Extract the [X, Y] coordinate from the center of the cell holding the provided text.  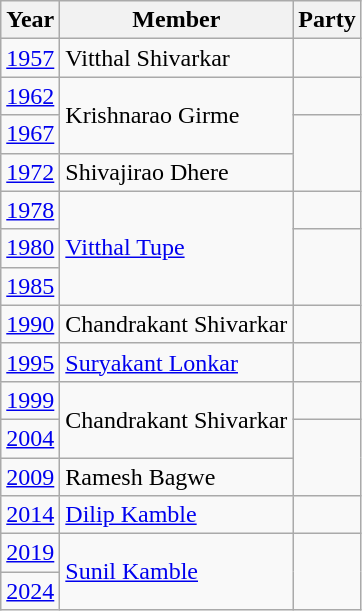
1990 [30, 324]
1967 [30, 134]
1962 [30, 96]
2024 [30, 591]
Member [176, 20]
1978 [30, 210]
Party [327, 20]
2009 [30, 477]
2014 [30, 515]
1957 [30, 58]
1999 [30, 400]
1985 [30, 286]
2004 [30, 438]
1972 [30, 172]
2019 [30, 553]
Vitthal Shivarkar [176, 58]
1980 [30, 248]
Dilip Kamble [176, 515]
Sunil Kamble [176, 572]
Krishnarao Girme [176, 115]
Year [30, 20]
1995 [30, 362]
Ramesh Bagwe [176, 477]
Suryakant Lonkar [176, 362]
Vitthal Tupe [176, 248]
Shivajirao Dhere [176, 172]
